Return [X, Y] of the center of cell containing provided text 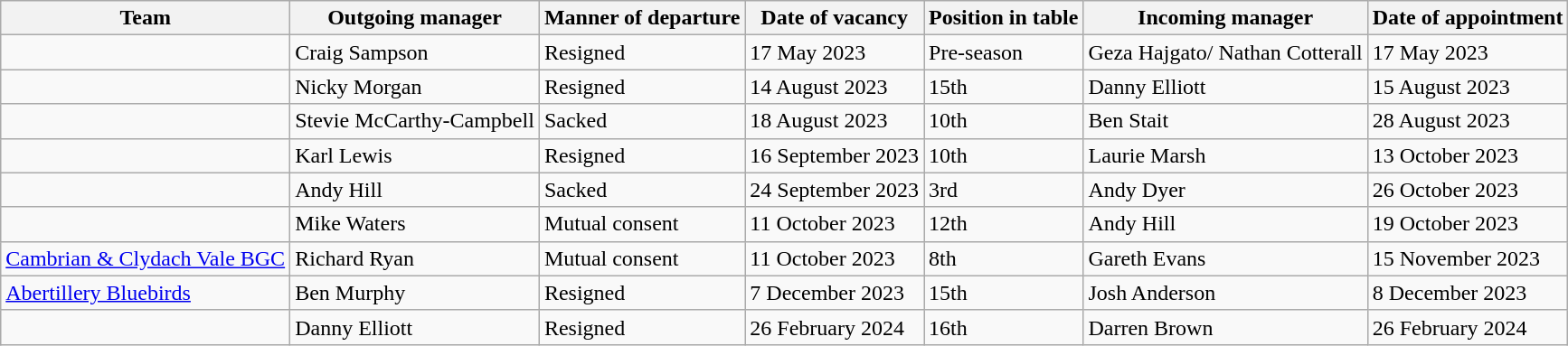
Pre-season [1004, 52]
15 November 2023 [1468, 258]
Craig Sampson [415, 52]
13 October 2023 [1468, 155]
Stevie McCarthy-Campbell [415, 121]
Mike Waters [415, 224]
3rd [1004, 190]
Abertillery Bluebirds [146, 293]
Laurie Marsh [1225, 155]
15 August 2023 [1468, 87]
Geza Hajgato/ Nathan Cotterall [1225, 52]
Incoming manager [1225, 18]
26 October 2023 [1468, 190]
Nicky Morgan [415, 87]
18 August 2023 [835, 121]
16th [1004, 327]
Darren Brown [1225, 327]
Ben Stait [1225, 121]
8 December 2023 [1468, 293]
24 September 2023 [835, 190]
Richard Ryan [415, 258]
8th [1004, 258]
Outgoing manager [415, 18]
Date of vacancy [835, 18]
7 December 2023 [835, 293]
Cambrian & Clydach Vale BGC [146, 258]
Manner of departure [642, 18]
Ben Murphy [415, 293]
Josh Anderson [1225, 293]
Team [146, 18]
14 August 2023 [835, 87]
16 September 2023 [835, 155]
12th [1004, 224]
Position in table [1004, 18]
Gareth Evans [1225, 258]
19 October 2023 [1468, 224]
Date of appointment [1468, 18]
Andy Dyer [1225, 190]
28 August 2023 [1468, 121]
Karl Lewis [415, 155]
